Capture the cell that displays the provided text and extract its (x, y) central coordinate. 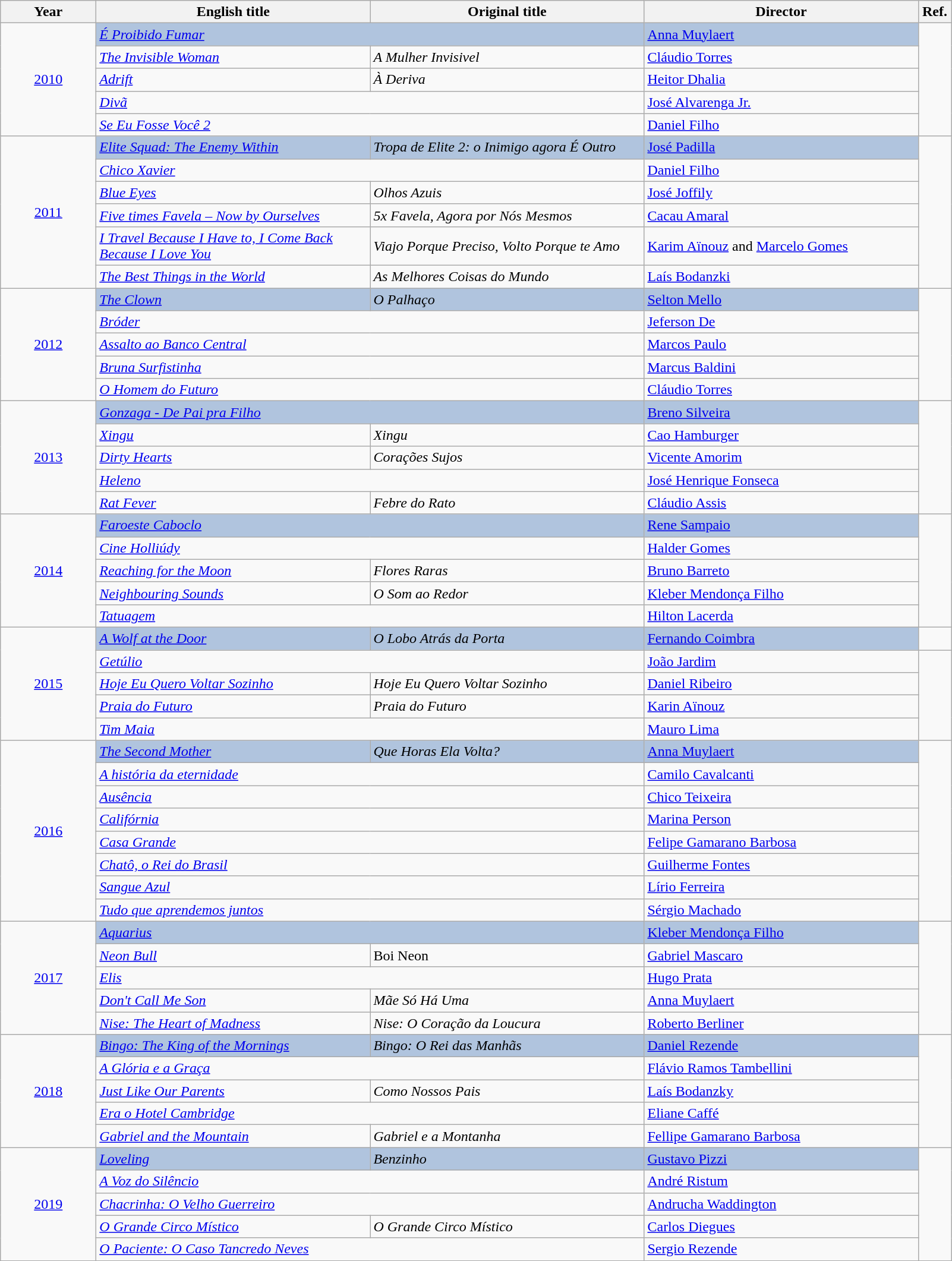
À Deriva (507, 80)
Heitor Dhalia (781, 80)
Neighbouring Sounds (233, 593)
Divã (370, 102)
Tim Maia (370, 729)
Andrucha Waddington (781, 1204)
Marina Person (781, 819)
Tatuagem (370, 616)
Fernando Coimbra (781, 638)
Rat Fever (233, 503)
Director (781, 12)
Guilherme Fontes (781, 865)
Cláudio Assis (781, 503)
Chico Teixeira (781, 797)
2011 (49, 212)
2019 (49, 1204)
Felipe Gamarano Barbosa (781, 842)
A Glória e a Graça (370, 1068)
Fellipe Gamarano Barbosa (781, 1136)
Carlos Diegues (781, 1227)
Califórnia (370, 819)
Blue Eyes (233, 193)
Tropa de Elite 2: o Inimigo agora É Outro (507, 147)
Karin Aïnouz (781, 707)
O Palhaço (507, 299)
Cacau Amaral (781, 215)
Gabriel e a Montanha (507, 1136)
Jeferson De (781, 322)
Five times Favela – Now by Ourselves (233, 215)
Era o Hotel Cambridge (370, 1114)
2014 (49, 570)
Vicente Amorim (781, 458)
Chacrinha: O Velho Guerreiro (370, 1204)
Year (49, 12)
O Som ao Redor (507, 593)
Halder Gomes (781, 548)
Laís Bodanzky (781, 1091)
Lírio Ferreira (781, 887)
5x Favela, Agora por Nós Mesmos (507, 215)
2012 (49, 344)
Bruno Barreto (781, 570)
Aquarius (370, 932)
Cine Holliúdy (370, 548)
Original title (507, 12)
Gabriel Mascaro (781, 955)
2018 (49, 1091)
The Clown (233, 299)
Nise: The Heart of Madness (233, 1023)
Casa Grande (370, 842)
Que Horas Ela Volta? (507, 752)
Roberto Berliner (781, 1023)
Daniel Ribeiro (781, 684)
As Melhores Coisas do Mundo (507, 276)
É Proibido Fumar (370, 34)
Tudo que aprendemos juntos (370, 910)
Mãe Só Há Uma (507, 1000)
Elis (370, 978)
Gustavo Pizzi (781, 1159)
Chatô, o Rei do Brasil (370, 865)
Chico Xavier (370, 170)
Viajo Porque Preciso, Volto Porque te Amo (507, 246)
Neon Bull (233, 955)
Laís Bodanzki (781, 276)
João Jardim (781, 661)
Ausência (370, 797)
Hilton Lacerda (781, 616)
Faroeste Caboclo (370, 525)
Olhos Azuis (507, 193)
Karim Aïnouz and Marcelo Gomes (781, 246)
The Best Things in the World (233, 276)
Gabriel and the Mountain (233, 1136)
Rene Sampaio (781, 525)
Corações Sujos (507, 458)
2016 (49, 831)
Selton Mello (781, 299)
A história da eternidade (370, 774)
Boi Neon (507, 955)
Hugo Prata (781, 978)
Febre do Rato (507, 503)
Nise: O Coração da Loucura (507, 1023)
Cao Hamburger (781, 435)
Eliane Caffé (781, 1114)
Sangue Azul (370, 887)
Elite Squad: The Enemy Within (233, 147)
Heleno (370, 480)
O Lobo Atrás da Porta (507, 638)
José Alvarenga Jr. (781, 102)
Getúlio (370, 661)
Bingo: The King of the Mornings (233, 1046)
Marcos Paulo (781, 345)
Como Nossos Pais (507, 1091)
Gonzaga - De Pai pra Filho (370, 412)
José Padilla (781, 147)
The Second Mother (233, 752)
Marcus Baldini (781, 367)
2010 (49, 80)
O Paciente: O Caso Tancredo Neves (370, 1249)
Don't Call Me Son (233, 1000)
José Henrique Fonseca (781, 480)
Adrift (233, 80)
Reaching for the Moon (233, 570)
Mauro Lima (781, 729)
Sérgio Machado (781, 910)
André Ristum (781, 1181)
A Wolf at the Door (233, 638)
Just Like Our Parents (233, 1091)
English title (233, 12)
Flávio Ramos Tambellini (781, 1068)
The Invisible Woman (233, 57)
2015 (49, 683)
A Voz do Silêncio (370, 1181)
Loveling (233, 1159)
Breno Silveira (781, 412)
I Travel Because I Have to, I Come Back Because I Love You (233, 246)
2013 (49, 458)
Benzinho (507, 1159)
2017 (49, 978)
Flores Raras (507, 570)
O Homem do Futuro (370, 390)
A Mulher Invisivel (507, 57)
Camilo Cavalcanti (781, 774)
Assalto ao Banco Central (370, 345)
Bróder (370, 322)
Se Eu Fosse Você 2 (370, 125)
Daniel Rezende (781, 1046)
Sergio Rezende (781, 1249)
José Joffily (781, 193)
Dirty Hearts (233, 458)
Bruna Surfistinha (370, 367)
Ref. (935, 12)
Bingo: O Rei das Manhãs (507, 1046)
